Identify which cell holds the provided text, then report its [X, Y] central coordinate. 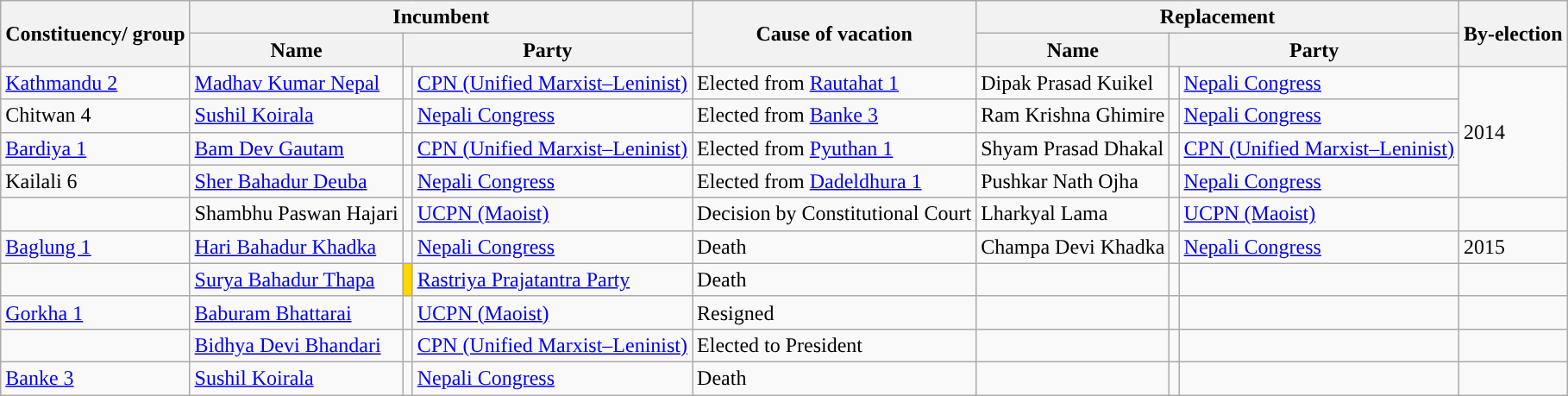
Lharkyal Lama [1073, 214]
Champa Devi Khadka [1073, 247]
Shambhu Paswan Hajari [297, 214]
Sher Bahadur Deuba [297, 181]
Cause of vacation [835, 34]
Decision by Constitutional Court [835, 214]
Resigned [835, 312]
2015 [1513, 247]
Bardiya 1 [95, 148]
Banke 3 [95, 378]
Madhav Kumar Nepal [297, 83]
Elected from Dadeldhura 1 [835, 181]
Shyam Prasad Dhakal [1073, 148]
Bam Dev Gautam [297, 148]
Incumbent [441, 17]
By-election [1513, 34]
Chitwan 4 [95, 116]
Baburam Bhattarai [297, 312]
Replacement [1218, 17]
Gorkha 1 [95, 312]
Kailali 6 [95, 181]
Kathmandu 2 [95, 83]
2014 [1513, 132]
Elected from Pyuthan 1 [835, 148]
Baglung 1 [95, 247]
Elected from Banke 3 [835, 116]
Surya Bahadur Thapa [297, 280]
Elected to President [835, 345]
Constituency/ group [95, 34]
Dipak Prasad Kuikel [1073, 83]
Bidhya Devi Bhandari [297, 345]
Ram Krishna Ghimire [1073, 116]
Elected from Rautahat 1 [835, 83]
Hari Bahadur Khadka [297, 247]
Rastriya Prajatantra Party [552, 280]
Pushkar Nath Ojha [1073, 181]
